Identify which cell holds the provided text, then report its [X, Y] central coordinate. 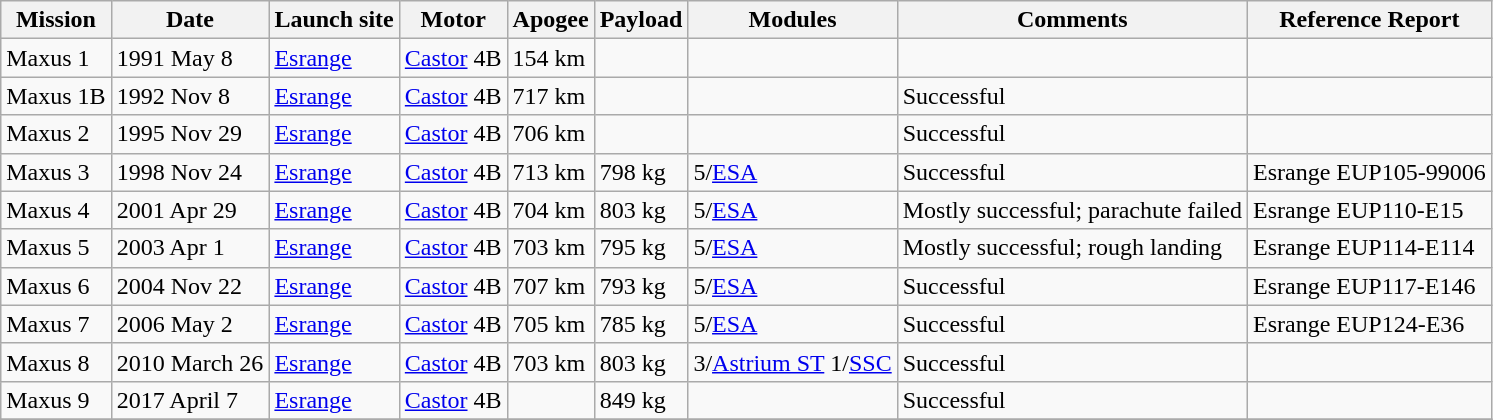
Payload [641, 20]
717 km [550, 96]
Maxus 9 [56, 400]
Maxus 1B [56, 96]
Maxus 8 [56, 362]
Maxus 2 [56, 134]
2001 Apr 29 [190, 210]
Maxus 3 [56, 172]
849 kg [641, 400]
706 km [550, 134]
704 km [550, 210]
2004 Nov 22 [190, 286]
3/Astrium ST 1/SSC [792, 362]
798 kg [641, 172]
1998 Nov 24 [190, 172]
Esrange EUP110-E15 [1370, 210]
2017 April 7 [190, 400]
1991 May 8 [190, 58]
795 kg [641, 248]
Reference Report [1370, 20]
Esrange EUP105-99006 [1370, 172]
1995 Nov 29 [190, 134]
Motor [453, 20]
Mostly successful; parachute failed [1072, 210]
Esrange EUP124-E36 [1370, 324]
707 km [550, 286]
Maxus 5 [56, 248]
Modules [792, 20]
Date [190, 20]
154 km [550, 58]
Comments [1072, 20]
Maxus 6 [56, 286]
Esrange EUP114-E114 [1370, 248]
713 km [550, 172]
2006 May 2 [190, 324]
Mission [56, 20]
1992 Nov 8 [190, 96]
Mostly successful; rough landing [1072, 248]
793 kg [641, 286]
Maxus 7 [56, 324]
705 km [550, 324]
2003 Apr 1 [190, 248]
Launch site [334, 20]
Apogee [550, 20]
Maxus 1 [56, 58]
2010 March 26 [190, 362]
785 kg [641, 324]
Maxus 4 [56, 210]
Esrange EUP117-E146 [1370, 286]
